Output the (x, y) coordinate of the center of the cell containing the given text.  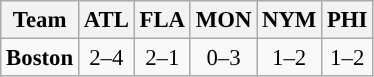
MON (223, 20)
0–3 (223, 58)
Team (40, 20)
PHI (348, 20)
2–4 (106, 58)
2–1 (162, 58)
NYM (290, 20)
ATL (106, 20)
Boston (40, 58)
FLA (162, 20)
